Locate the cell with the specified text and output its (X, Y) center coordinate. 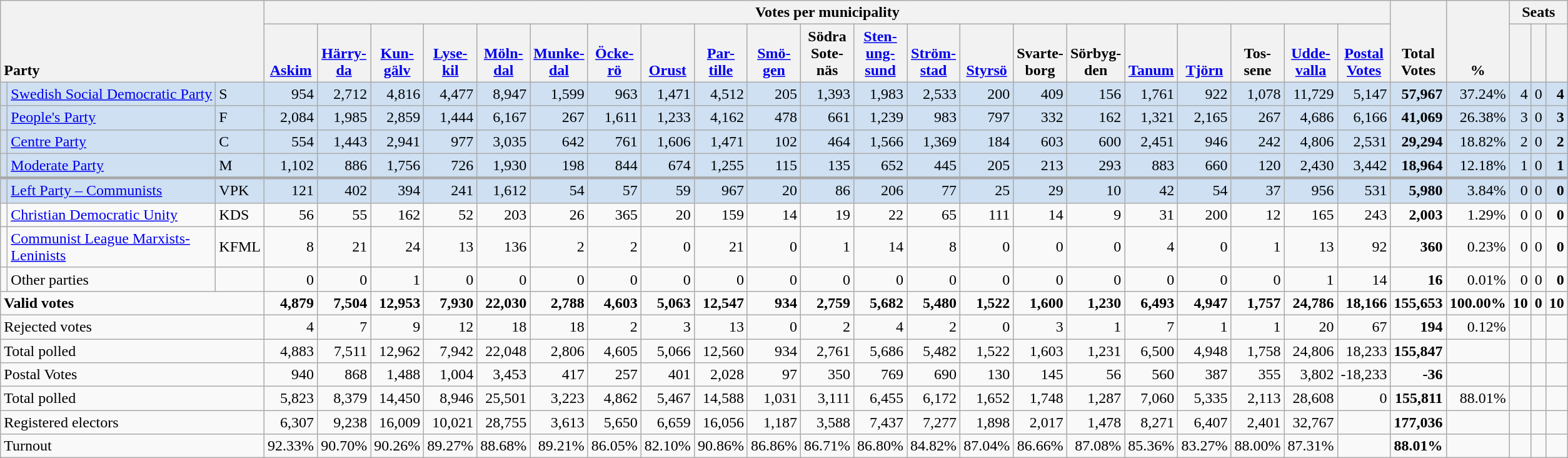
883 (1152, 166)
674 (668, 166)
41,069 (1418, 118)
5,335 (1204, 399)
3,223 (559, 399)
2,017 (1040, 422)
242 (1258, 141)
1,287 (1095, 399)
24,786 (1310, 303)
1.29% (1478, 215)
726 (450, 166)
977 (450, 141)
531 (1364, 191)
Askim (291, 53)
5,467 (668, 399)
7,504 (344, 303)
4,947 (1204, 303)
VPK (240, 191)
184 (987, 141)
560 (1152, 375)
155,811 (1418, 399)
7,277 (934, 422)
52 (450, 215)
1,078 (1258, 94)
8,379 (344, 399)
5,686 (880, 351)
1,761 (1152, 94)
Tjörn (1204, 53)
360 (1418, 247)
7,060 (1152, 399)
293 (1095, 166)
86.71% (827, 446)
1,757 (1258, 303)
1,611 (614, 118)
1,898 (987, 422)
156 (1095, 94)
1,612 (504, 191)
603 (1040, 141)
Left Party – Communists (111, 191)
12.18% (1478, 166)
661 (827, 118)
32,767 (1310, 422)
86 (827, 191)
963 (614, 94)
14,588 (720, 399)
120 (1258, 166)
26 (559, 215)
Seats (1538, 13)
37.24% (1478, 94)
3.84% (1478, 191)
445 (934, 166)
1,102 (291, 166)
10,021 (450, 422)
194 (1418, 327)
464 (827, 141)
9,238 (344, 422)
12,962 (398, 351)
387 (1204, 375)
136 (504, 247)
89.21% (559, 446)
8,947 (504, 94)
92 (1364, 247)
5,480 (934, 303)
7,511 (344, 351)
4,605 (614, 351)
24,806 (1310, 351)
3,802 (1310, 375)
Smö- gen (774, 53)
7,437 (880, 422)
Lyse- kil (450, 53)
2,165 (1204, 118)
18,964 (1418, 166)
Registered electors (133, 422)
177,036 (1418, 422)
130 (987, 375)
2,761 (827, 351)
2,712 (344, 94)
1,004 (450, 375)
940 (291, 375)
25 (987, 191)
Swedish Social Democratic Party (111, 94)
59 (668, 191)
19 (827, 215)
6,493 (1152, 303)
159 (720, 215)
26.38% (1478, 118)
6,500 (1152, 351)
90.26% (398, 446)
4,879 (291, 303)
4,603 (614, 303)
87.08% (1095, 446)
2,759 (827, 303)
90.86% (720, 446)
6,407 (1204, 422)
111 (987, 215)
F (240, 118)
Centre Party (111, 141)
5,682 (880, 303)
86.66% (1040, 446)
Valid votes (133, 303)
Turnout (133, 446)
1,239 (880, 118)
409 (1040, 94)
-36 (1418, 375)
Communist League Marxists-Leninists (111, 247)
1,255 (720, 166)
People's Party (111, 118)
4,686 (1310, 118)
394 (398, 191)
1,321 (1152, 118)
18,166 (1364, 303)
Södra Sote- näs (827, 53)
7,930 (450, 303)
1,231 (1095, 351)
155,653 (1418, 303)
1,566 (880, 141)
-18,233 (1364, 375)
3,613 (559, 422)
55 (344, 215)
2,084 (291, 118)
243 (1364, 215)
77 (934, 191)
5,147 (1364, 94)
6,455 (880, 399)
Härry- da (344, 53)
2,941 (398, 141)
29 (1040, 191)
1,478 (1095, 422)
Votes per municipality (828, 13)
87.31% (1310, 446)
213 (1040, 166)
2,531 (1364, 141)
5,823 (291, 399)
C (240, 141)
31 (1152, 215)
18.82% (1478, 141)
2,533 (934, 94)
1,748 (1040, 399)
1,758 (1258, 351)
1,600 (1040, 303)
2,859 (398, 118)
100.00% (1478, 303)
761 (614, 141)
1,031 (774, 399)
145 (1040, 375)
2,113 (1258, 399)
4,948 (1204, 351)
332 (1040, 118)
5,650 (614, 422)
16,056 (720, 422)
42 (1152, 191)
2,788 (559, 303)
16,009 (398, 422)
1,985 (344, 118)
5,980 (1418, 191)
29,294 (1418, 141)
Udde- valla (1310, 53)
365 (614, 215)
1,599 (559, 94)
135 (827, 166)
5,482 (934, 351)
6,167 (504, 118)
2,401 (1258, 422)
0.01% (1478, 279)
1,369 (934, 141)
85.36% (1152, 446)
257 (614, 375)
28,608 (1310, 399)
12,547 (720, 303)
Möln- dal (504, 53)
Kun- gälv (398, 53)
769 (880, 375)
Sten- ung- sund (880, 53)
18,233 (1364, 351)
350 (827, 375)
954 (291, 94)
83.27% (1204, 446)
241 (450, 191)
12,953 (398, 303)
Orust (668, 53)
652 (880, 166)
8,946 (450, 399)
478 (774, 118)
4,477 (450, 94)
1,652 (987, 399)
1,603 (1040, 351)
% (1478, 41)
203 (504, 215)
0.23% (1478, 247)
16 (1418, 279)
115 (774, 166)
Styrsö (987, 53)
4,883 (291, 351)
14,450 (398, 399)
6,307 (291, 422)
Sörbyg- den (1095, 53)
868 (344, 375)
25,501 (504, 399)
4,806 (1310, 141)
90.70% (344, 446)
2,028 (720, 375)
2,003 (1418, 215)
1,606 (668, 141)
4,162 (720, 118)
642 (559, 141)
88.68% (504, 446)
660 (1204, 166)
983 (934, 118)
Christian Democratic Unity (111, 215)
102 (774, 141)
92.33% (291, 446)
Munke- dal (559, 53)
22,048 (504, 351)
11,729 (1310, 94)
KFML (240, 247)
844 (614, 166)
3,442 (1364, 166)
87.04% (987, 446)
797 (987, 118)
417 (559, 375)
402 (344, 191)
6,166 (1364, 118)
4,816 (398, 94)
97 (774, 375)
22,030 (504, 303)
121 (291, 191)
12,560 (720, 351)
355 (1258, 375)
57,967 (1418, 94)
88.00% (1258, 446)
5,063 (668, 303)
1,187 (774, 422)
1,930 (504, 166)
1,983 (880, 94)
67 (1364, 327)
Other parties (111, 279)
Öcke- rö (614, 53)
165 (1310, 215)
600 (1095, 141)
2,451 (1152, 141)
206 (880, 191)
82.10% (668, 446)
Par- tille (720, 53)
198 (559, 166)
1,444 (450, 118)
Ström- stad (934, 53)
1,393 (827, 94)
401 (668, 375)
Tanum (1152, 53)
86.05% (614, 446)
65 (934, 215)
6,659 (668, 422)
1,233 (668, 118)
Rejected votes (133, 327)
7,942 (450, 351)
3,111 (827, 399)
Total Votes (1418, 41)
1,756 (398, 166)
886 (344, 166)
Tos- sene (1258, 53)
3,453 (504, 375)
6,172 (934, 399)
S (240, 94)
3,035 (504, 141)
2,430 (1310, 166)
57 (614, 191)
5,066 (668, 351)
86.86% (774, 446)
M (240, 166)
967 (720, 191)
24 (398, 247)
8,271 (1152, 422)
KDS (240, 215)
3,588 (827, 422)
922 (1204, 94)
4,862 (614, 399)
4,512 (720, 94)
2,806 (559, 351)
155,847 (1418, 351)
89.27% (450, 446)
1,488 (398, 375)
1,230 (1095, 303)
0.12% (1478, 327)
37 (1258, 191)
Svarte- borg (1040, 53)
946 (1204, 141)
28,755 (504, 422)
86.80% (880, 446)
690 (934, 375)
22 (880, 215)
1,443 (344, 141)
Moderate Party (111, 166)
554 (291, 141)
956 (1310, 191)
Party (133, 41)
84.82% (934, 446)
